Provide the (X, Y) coordinate of the cell's center where the given text is located.  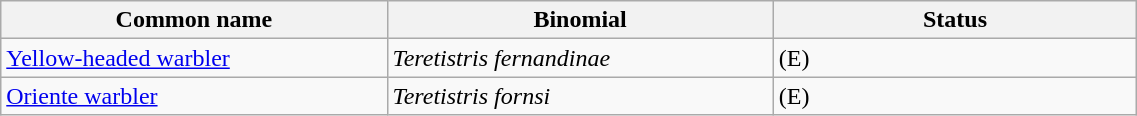
Teretistris fernandinae (580, 58)
Status (955, 20)
Yellow-headed warbler (194, 58)
Oriente warbler (194, 96)
Common name (194, 20)
Teretistris fornsi (580, 96)
Binomial (580, 20)
